Find where the given text appears and provide that cell's center as (x, y) coordinate. 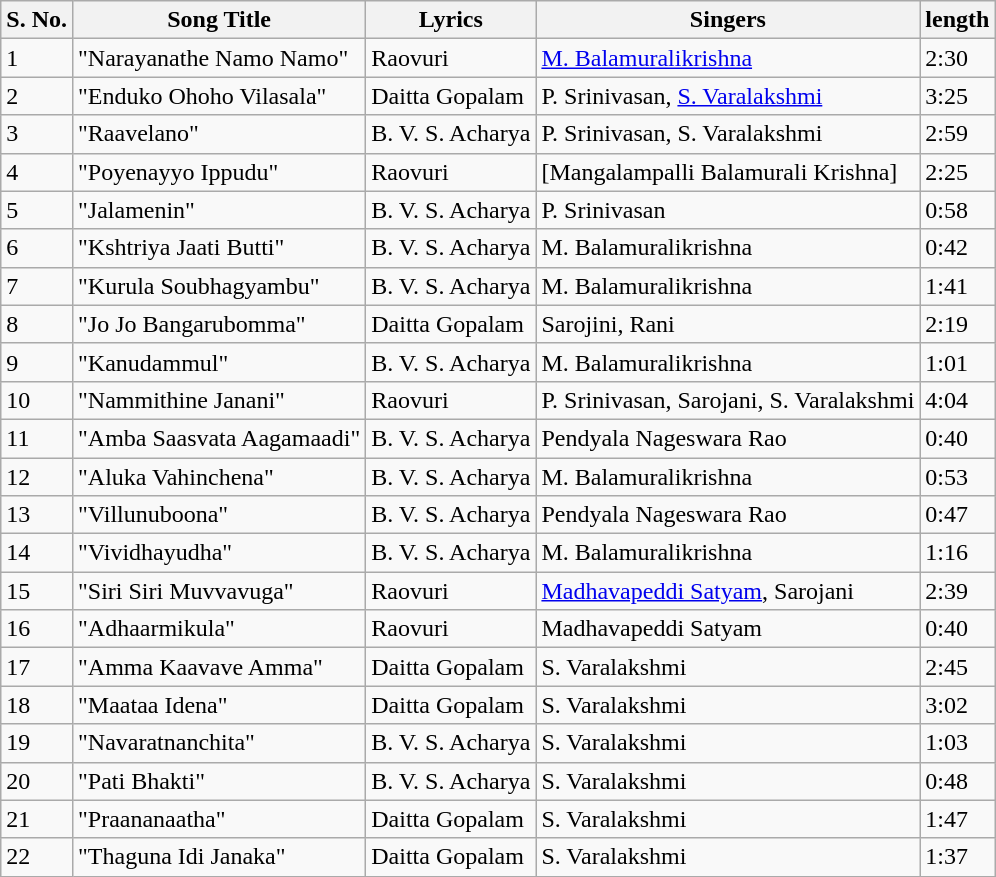
Madhavapeddi Satyam, Sarojani (728, 591)
9 (37, 362)
"Narayanathe Namo Namo" (218, 58)
Madhavapeddi Satyam (728, 629)
Singers (728, 20)
1 (37, 58)
4 (37, 172)
8 (37, 324)
"Amba Saasvata Aagamaadi" (218, 438)
"Thaguna Idi Janaka" (218, 857)
"Siri Siri Muvvavuga" (218, 591)
19 (37, 743)
Lyrics (451, 20)
"Amma Kaavave Amma" (218, 667)
0:48 (958, 781)
0:42 (958, 248)
3 (37, 134)
3:25 (958, 96)
"Raavelano" (218, 134)
7 (37, 286)
21 (37, 819)
"Nammithine Janani" (218, 400)
Song Title (218, 20)
"Enduko Ohoho Vilasala" (218, 96)
20 (37, 781)
"Pati Bhakti" (218, 781)
14 (37, 553)
16 (37, 629)
2:25 (958, 172)
1:16 (958, 553)
1:47 (958, 819)
22 (37, 857)
12 (37, 477)
"Praananaatha" (218, 819)
18 (37, 705)
"Jalamenin" (218, 210)
P. Srinivasan, Sarojani, S. Varalakshmi (728, 400)
0:53 (958, 477)
"Villunuboona" (218, 515)
6 (37, 248)
Sarojini, Rani (728, 324)
13 (37, 515)
"Kanudammul" (218, 362)
4:04 (958, 400)
length (958, 20)
0:47 (958, 515)
2 (37, 96)
1:41 (958, 286)
"Jo Jo Bangarubomma" (218, 324)
2:45 (958, 667)
2:39 (958, 591)
"Maataa Idena" (218, 705)
1:03 (958, 743)
S. No. (37, 20)
"Kshtriya Jaati Butti" (218, 248)
0:58 (958, 210)
P. Srinivasan (728, 210)
"Adhaarmikula" (218, 629)
17 (37, 667)
[Mangalampalli Balamurali Krishna] (728, 172)
"Aluka Vahinchena" (218, 477)
1:01 (958, 362)
2:19 (958, 324)
"Poyenayyo Ippudu" (218, 172)
10 (37, 400)
"Navaratnanchita" (218, 743)
1:37 (958, 857)
"Vividhayudha" (218, 553)
2:30 (958, 58)
15 (37, 591)
"Kurula Soubhagyambu" (218, 286)
5 (37, 210)
11 (37, 438)
2:59 (958, 134)
3:02 (958, 705)
